Locate the cell with the specified text and output its [x, y] center coordinate. 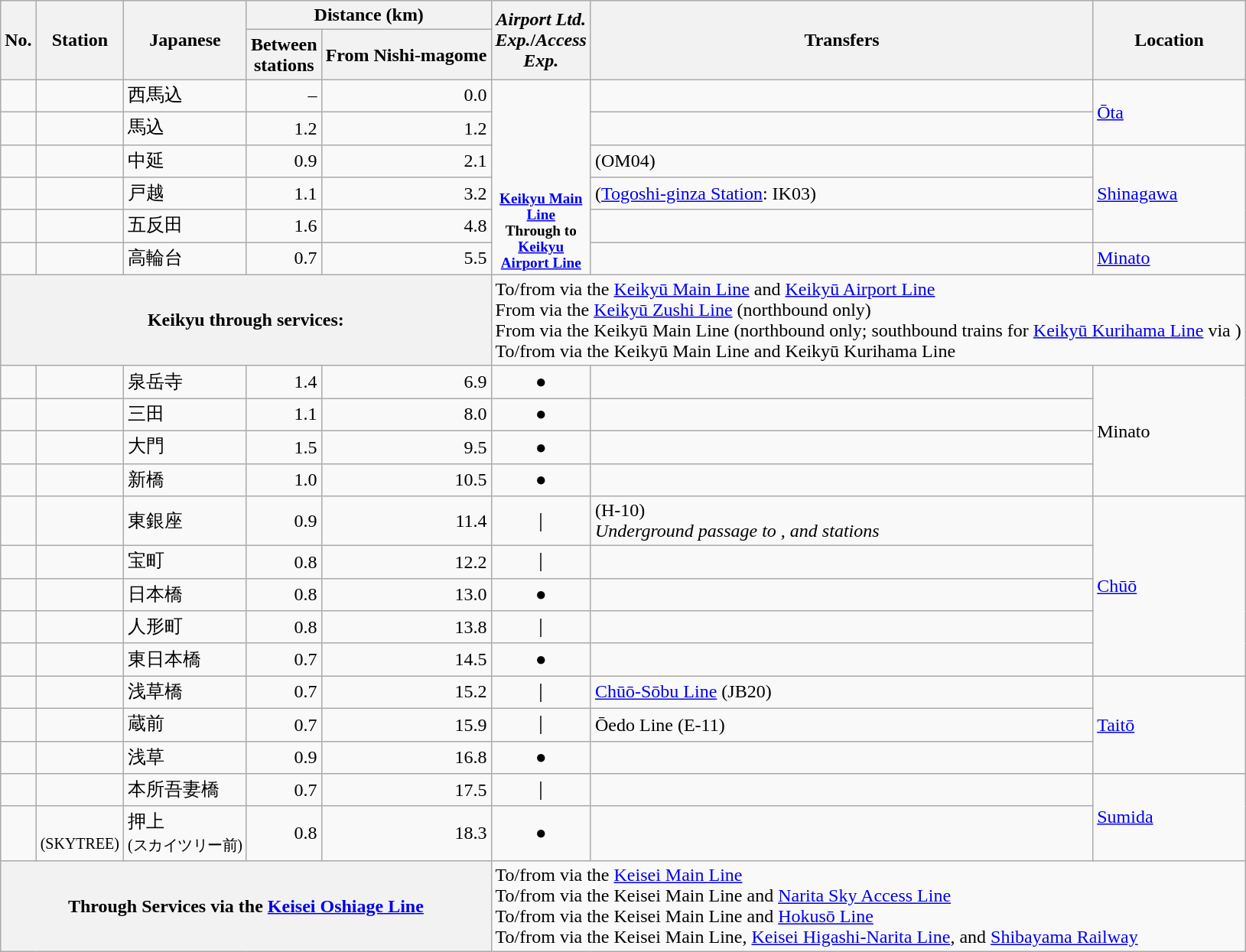
蔵前 [185, 725]
15.2 [406, 693]
12.2 [406, 563]
Keikyu Main LineThrough to Keikyu Airport Line [541, 177]
0.0 [406, 96]
東銀座 [185, 521]
宝町 [185, 563]
Airport Ltd. Exp./Access Exp. [541, 40]
15.9 [406, 725]
1.5 [284, 447]
(OM04) [841, 161]
Betweenstations [284, 55]
1.6 [284, 226]
(Togoshi-ginza Station: IK03) [841, 194]
5.5 [406, 258]
日本橋 [185, 595]
Ōta [1170, 112]
14.5 [406, 659]
17.5 [406, 791]
三田 [185, 414]
五反田 [185, 226]
13.8 [406, 627]
西馬込 [185, 96]
戸越 [185, 194]
押上(スカイツリー前) [185, 833]
13.0 [406, 595]
3.2 [406, 194]
人形町 [185, 627]
Taitō [1170, 725]
Chūō [1170, 586]
Transfers [841, 40]
2.1 [406, 161]
From Nishi-magome [406, 55]
10.5 [406, 480]
8.0 [406, 414]
大門 [185, 447]
Chūō-Sōbu Line (JB20) [841, 693]
Japanese [185, 40]
4.8 [406, 226]
16.8 [406, 757]
東日本橋 [185, 659]
本所吾妻橋 [185, 791]
1.0 [284, 480]
(SKYTREE) [80, 833]
(H-10)Underground passage to , and stations [841, 521]
浅草橋 [185, 693]
中延 [185, 161]
馬込 [185, 128]
高輪台 [185, 258]
Through Services via the Keisei Oshiage Line [246, 905]
Sumida [1170, 817]
Location [1170, 40]
Keikyu through services: [246, 320]
9.5 [406, 447]
11.4 [406, 521]
Distance (km) [369, 15]
No. [18, 40]
1.4 [284, 382]
Ōedo Line (E-11) [841, 725]
浅草 [185, 757]
新橋 [185, 480]
Shinagawa [1170, 193]
6.9 [406, 382]
– [284, 96]
18.3 [406, 833]
Station [80, 40]
泉岳寺 [185, 382]
